Detect which cell encompasses the target text, then output its [X, Y] center coordinate. 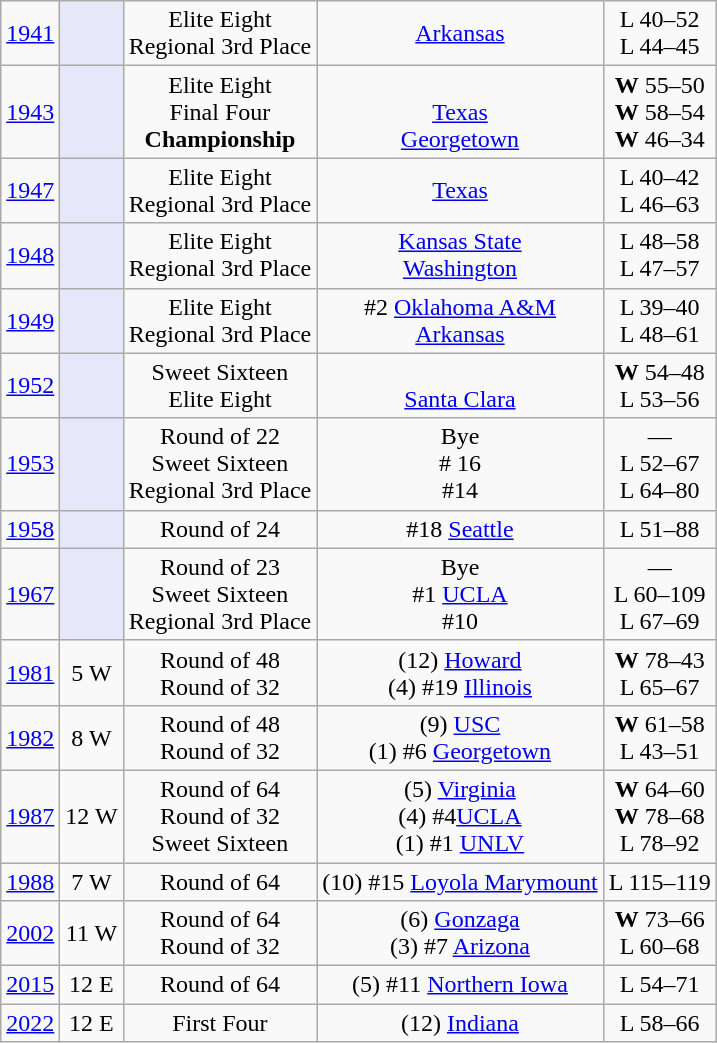
2015 [30, 985]
8 W [92, 738]
L 115–119 [660, 881]
W 73–66L 60–68 [660, 934]
W 55–50W 58–54W 46–34 [660, 112]
12 W [92, 816]
1949 [30, 320]
Round of 22Sweet SixteenRegional 3rd Place [220, 464]
L 58–66 [660, 1023]
1967 [30, 594]
5 W [92, 672]
W 64–60W 78–68L 78–92 [660, 816]
Round of 24 [220, 529]
W 61–58L 43–51 [660, 738]
(12) Indiana [460, 1023]
L 40–52L 44–45 [660, 34]
2002 [30, 934]
(6) Gonzaga(3) #7 Arizona [460, 934]
L 51–88 [660, 529]
Sweet SixteenElite Eight [220, 386]
1982 [30, 738]
Bye#1 UCLA#10 [460, 594]
L 54–71 [660, 985]
L 40–42L 46–63 [660, 190]
(12) Howard(4) #19 Illinois [460, 672]
First Four [220, 1023]
(9) USC(1) #6 Georgetown [460, 738]
1987 [30, 816]
TexasGeorgetown [460, 112]
1988 [30, 881]
#2 Oklahoma A&MArkansas [460, 320]
—L 52–67L 64–80 [660, 464]
1981 [30, 672]
1952 [30, 386]
(5) #11 Northern Iowa [460, 985]
1948 [30, 256]
L 48–58L 47–57 [660, 256]
Arkansas [460, 34]
1953 [30, 464]
1947 [30, 190]
Elite EightFinal Four Championship [220, 112]
W 54–48L 53–56 [660, 386]
—L 60–109L 67–69 [660, 594]
Kansas StateWashington [460, 256]
1958 [30, 529]
(5) Virginia(4) #4UCLA(1) #1 UNLV [460, 816]
L 39–40L 48–61 [660, 320]
(10) #15 Loyola Marymount [460, 881]
Santa Clara [460, 386]
1943 [30, 112]
W 78–43L 65–67 [660, 672]
1941 [30, 34]
Round of 23Sweet SixteenRegional 3rd Place [220, 594]
11 W [92, 934]
Bye# 16 #14 [460, 464]
#18 Seattle [460, 529]
7 W [92, 881]
Texas [460, 190]
Round of 64Round of 32Sweet Sixteen [220, 816]
Round of 64Round of 32 [220, 934]
2022 [30, 1023]
